Locate the cell with the specified text and output its [x, y] center coordinate. 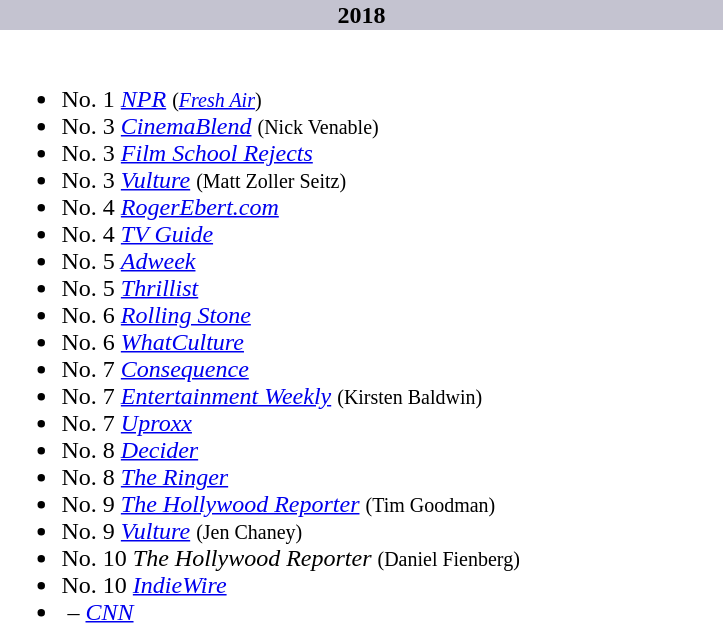
2018 [362, 15]
